Find where the given text appears and provide that cell's center as [X, Y] coordinate. 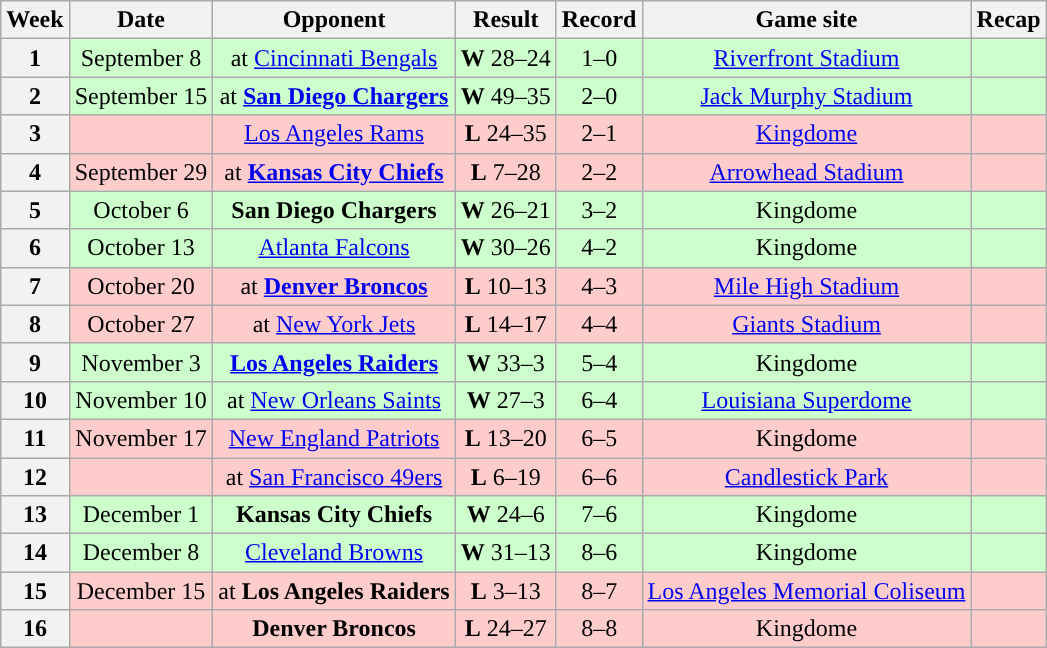
9 [35, 362]
L 10–13 [506, 286]
Louisiana Superdome [806, 400]
8–7 [599, 591]
L 13–20 [506, 438]
W 30–26 [506, 248]
L 24–27 [506, 629]
Mile High Stadium [806, 286]
Denver Broncos [334, 629]
L 6–19 [506, 477]
at New Orleans Saints [334, 400]
5–4 [599, 362]
Cleveland Browns [334, 553]
October 20 [141, 286]
at Denver Broncos [334, 286]
W 24–6 [506, 515]
3 [35, 134]
November 17 [141, 438]
13 [35, 515]
W 49–35 [506, 96]
12 [35, 477]
at San Francisco 49ers [334, 477]
8 [35, 324]
8–8 [599, 629]
Record [599, 20]
December 8 [141, 553]
2 [35, 96]
Week [35, 20]
8–6 [599, 553]
December 1 [141, 515]
October 6 [141, 210]
L 24–35 [506, 134]
Giants Stadium [806, 324]
November 10 [141, 400]
1–0 [599, 58]
Los Angeles Raiders [334, 362]
September 15 [141, 96]
4 [35, 172]
7–6 [599, 515]
at Kansas City Chiefs [334, 172]
December 15 [141, 591]
W 27–3 [506, 400]
September 8 [141, 58]
at San Diego Chargers [334, 96]
Kansas City Chiefs [334, 515]
Result [506, 20]
Riverfront Stadium [806, 58]
at Los Angeles Raiders [334, 591]
6–5 [599, 438]
15 [35, 591]
Arrowhead Stadium [806, 172]
Jack Murphy Stadium [806, 96]
6–4 [599, 400]
7 [35, 286]
W 33–3 [506, 362]
L 3–13 [506, 591]
Game site [806, 20]
October 27 [141, 324]
3–2 [599, 210]
at Cincinnati Bengals [334, 58]
W 28–24 [506, 58]
5 [35, 210]
San Diego Chargers [334, 210]
L 7–28 [506, 172]
11 [35, 438]
Los Angeles Memorial Coliseum [806, 591]
1 [35, 58]
2–2 [599, 172]
2–1 [599, 134]
16 [35, 629]
L 14–17 [506, 324]
November 3 [141, 362]
Candlestick Park [806, 477]
14 [35, 553]
W 31–13 [506, 553]
2–0 [599, 96]
Date [141, 20]
6 [35, 248]
Recap [1008, 20]
4–3 [599, 286]
at New York Jets [334, 324]
October 13 [141, 248]
6–6 [599, 477]
Opponent [334, 20]
New England Patriots [334, 438]
4–2 [599, 248]
4–4 [599, 324]
Los Angeles Rams [334, 134]
W 26–21 [506, 210]
10 [35, 400]
Atlanta Falcons [334, 248]
September 29 [141, 172]
